Find where the given text appears and provide that cell's center as [X, Y] coordinate. 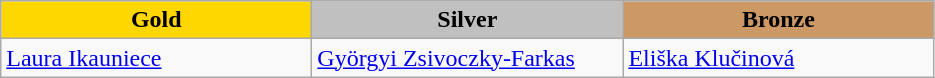
Eliška Klučinová [778, 58]
Györgyi Zsivoczky-Farkas [468, 58]
Bronze [778, 20]
Silver [468, 20]
Gold [156, 20]
Laura Ikauniece [156, 58]
